Return the (X, Y) coordinate for the center point of the cell that contains the specified text.  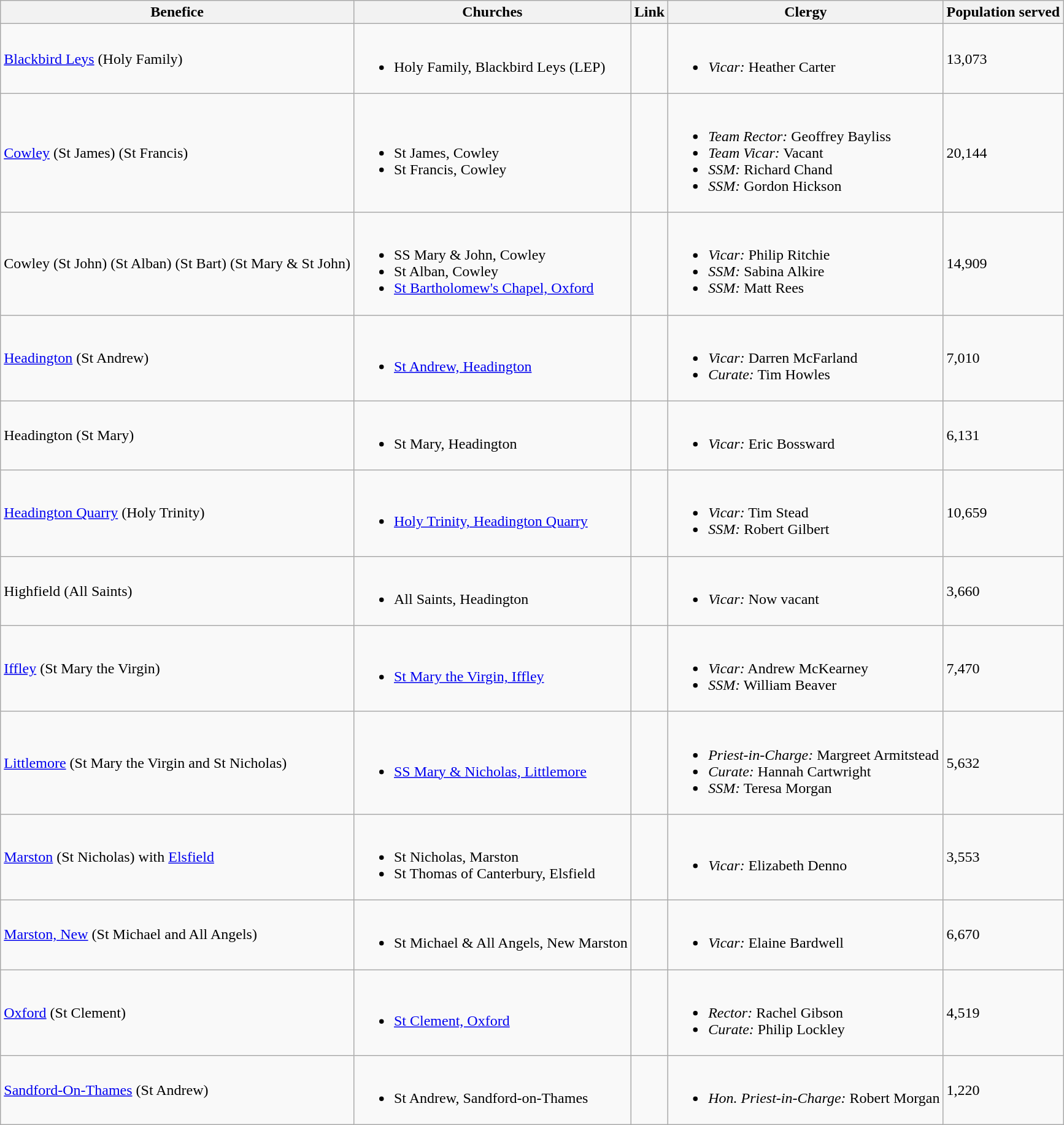
1,220 (1003, 1090)
St Nicholas, MarstonSt Thomas of Canterbury, Elsfield (492, 857)
Vicar: Eric Bossward (806, 436)
St James, CowleySt Francis, Cowley (492, 153)
Marston, New (St Michael and All Angels) (177, 934)
Blackbird Leys (Holy Family) (177, 59)
5,632 (1003, 762)
Link (649, 12)
Headington (St Andrew) (177, 358)
Vicar: Elaine Bardwell (806, 934)
St Andrew, Headington (492, 358)
Vicar: Darren McFarlandCurate: Tim Howles (806, 358)
St Andrew, Sandford-on-Thames (492, 1090)
6,131 (1003, 436)
Vicar: Philip RitchieSSM: Sabina AlkireSSM: Matt Rees (806, 264)
Vicar: Tim SteadSSM: Robert Gilbert (806, 513)
Cowley (St James) (St Francis) (177, 153)
3,553 (1003, 857)
All Saints, Headington (492, 590)
St Michael & All Angels, New Marston (492, 934)
Headington (St Mary) (177, 436)
Team Rector: Geoffrey BaylissTeam Vicar: VacantSSM: Richard ChandSSM: Gordon Hickson (806, 153)
Littlemore (St Mary the Virgin and St Nicholas) (177, 762)
Iffley (St Mary the Virgin) (177, 668)
Churches (492, 12)
Vicar: Andrew McKearneySSM: William Beaver (806, 668)
Vicar: Elizabeth Denno (806, 857)
4,519 (1003, 1013)
SS Mary & Nicholas, Littlemore (492, 762)
SS Mary & John, CowleySt Alban, CowleySt Bartholomew's Chapel, Oxford (492, 264)
3,660 (1003, 590)
14,909 (1003, 264)
St Mary, Headington (492, 436)
Rector: Rachel GibsonCurate: Philip Lockley (806, 1013)
Clergy (806, 12)
Population served (1003, 12)
St Clement, Oxford (492, 1013)
7,010 (1003, 358)
Cowley (St John) (St Alban) (St Bart) (St Mary & St John) (177, 264)
Holy Trinity, Headington Quarry (492, 513)
Vicar: Heather Carter (806, 59)
6,670 (1003, 934)
Marston (St Nicholas) with Elsfield (177, 857)
Vicar: Now vacant (806, 590)
Holy Family, Blackbird Leys (LEP) (492, 59)
Highfield (All Saints) (177, 590)
Priest-in-Charge: Margreet ArmitsteadCurate: Hannah CartwrightSSM: Teresa Morgan (806, 762)
Hon. Priest-in-Charge: Robert Morgan (806, 1090)
7,470 (1003, 668)
Sandford-On-Thames (St Andrew) (177, 1090)
St Mary the Virgin, Iffley (492, 668)
13,073 (1003, 59)
10,659 (1003, 513)
Oxford (St Clement) (177, 1013)
Benefice (177, 12)
Headington Quarry (Holy Trinity) (177, 513)
20,144 (1003, 153)
